Search for the cell housing the specified text and yield its [x, y] center coordinate. 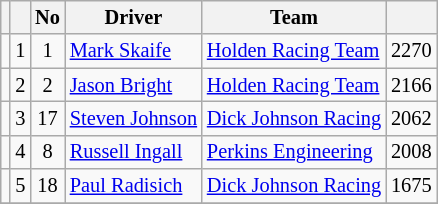
Perkins Engineering [294, 152]
8 [48, 152]
No [48, 17]
2062 [411, 118]
2008 [411, 152]
Mark Skaife [134, 51]
1675 [411, 186]
Paul Radisich [134, 186]
3 [20, 118]
2166 [411, 85]
18 [48, 186]
Driver [134, 17]
4 [20, 152]
5 [20, 186]
Team [294, 17]
17 [48, 118]
Russell Ingall [134, 152]
Jason Bright [134, 85]
Steven Johnson [134, 118]
2270 [411, 51]
